Capture the cell that displays the provided text and extract its [X, Y] central coordinate. 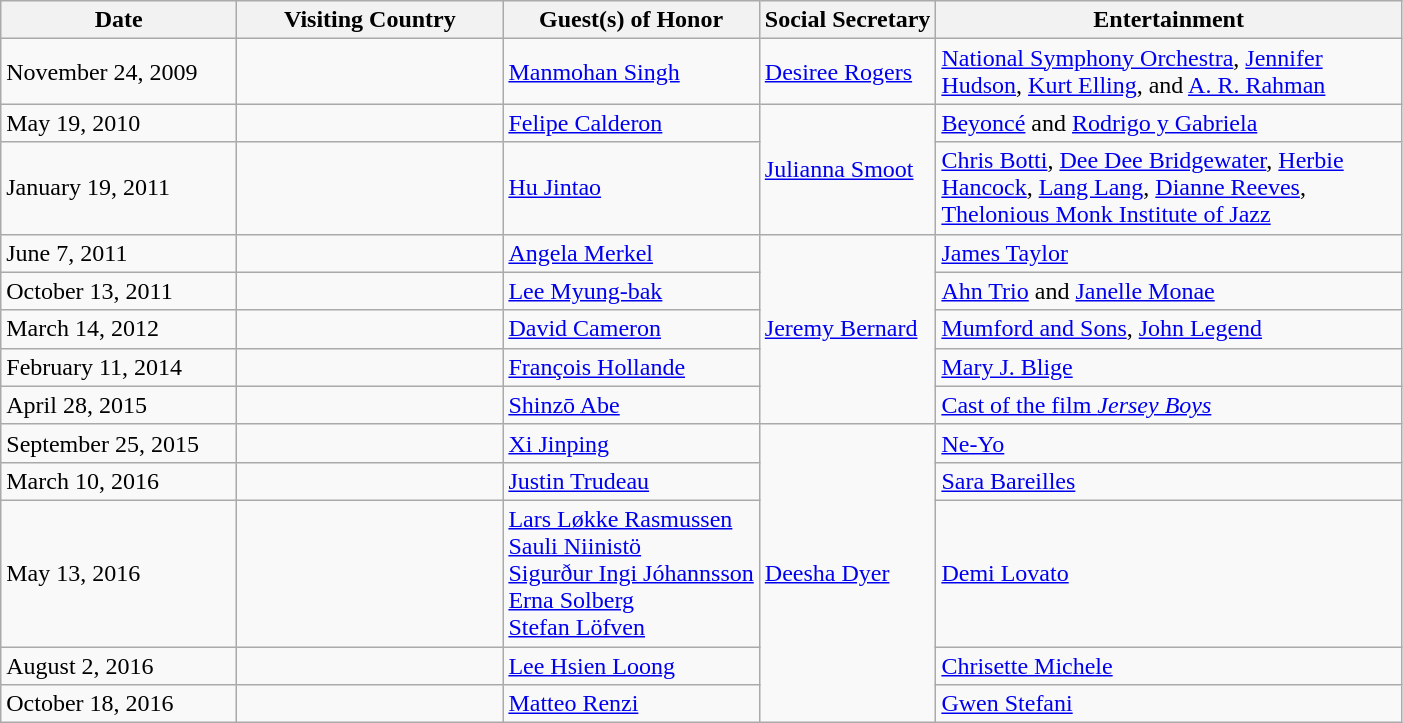
Sara Bareilles [1169, 481]
Date [119, 20]
October 18, 2016 [119, 704]
Deesha Dyer [848, 573]
June 7, 2011 [119, 253]
Justin Trudeau [631, 481]
October 13, 2011 [119, 291]
September 25, 2015 [119, 443]
Gwen Stefani [1169, 704]
May 19, 2010 [119, 123]
Chris Botti, Dee Dee Bridgewater, Herbie Hancock, Lang Lang, Dianne Reeves, Thelonious Monk Institute of Jazz [1169, 188]
Guest(s) of Honor [631, 20]
Angela Merkel [631, 253]
Lars Løkke RasmussenSauli NiinistöSigurður Ingi JóhannssonErna SolbergStefan Löfven [631, 573]
March 10, 2016 [119, 481]
Matteo Renzi [631, 704]
David Cameron [631, 329]
November 24, 2009 [119, 72]
Felipe Calderon [631, 123]
Visiting Country [370, 20]
Ahn Trio and Janelle Monae [1169, 291]
Social Secretary [848, 20]
March 14, 2012 [119, 329]
Manmohan Singh [631, 72]
Xi Jinping [631, 443]
James Taylor [1169, 253]
Julianna Smoot [848, 169]
Entertainment [1169, 20]
August 2, 2016 [119, 665]
Mumford and Sons, John Legend [1169, 329]
Lee Myung-bak [631, 291]
Demi Lovato [1169, 573]
February 11, 2014 [119, 367]
January 19, 2011 [119, 188]
Shinzō Abe [631, 405]
Mary J. Blige [1169, 367]
Cast of the film Jersey Boys [1169, 405]
Beyoncé and Rodrigo y Gabriela [1169, 123]
Hu Jintao [631, 188]
Chrisette Michele [1169, 665]
Ne-Yo [1169, 443]
Jeremy Bernard [848, 329]
Lee Hsien Loong [631, 665]
May 13, 2016 [119, 573]
François Hollande [631, 367]
April 28, 2015 [119, 405]
National Symphony Orchestra, Jennifer Hudson, Kurt Elling, and A. R. Rahman [1169, 72]
Desiree Rogers [848, 72]
